Capture the cell that displays the provided text and extract its [x, y] central coordinate. 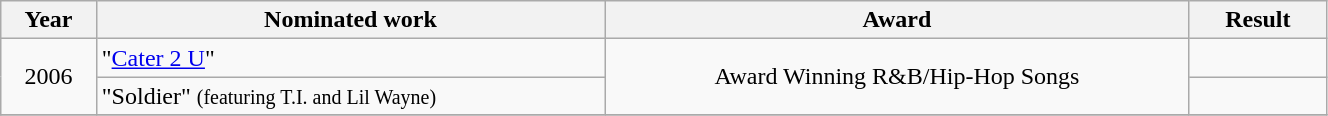
Award [898, 20]
Year [49, 20]
"Soldier" (featuring T.I. and Lil Wayne) [350, 96]
Nominated work [350, 20]
2006 [49, 77]
Result [1258, 20]
Award Winning R&B/Hip-Hop Songs [898, 77]
"Cater 2 U" [350, 58]
